For the text-containing cell, return its midpoint in [x, y] coordinate format. 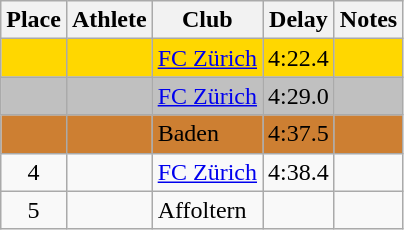
Athlete [109, 20]
Club [207, 20]
Affoltern [207, 210]
Baden [207, 134]
4 [34, 172]
Place [34, 20]
5 [34, 210]
4:22.4 [299, 58]
4:29.0 [299, 96]
Delay [299, 20]
Notes [368, 20]
4:37.5 [299, 134]
4:38.4 [299, 172]
